For the text-containing cell, return its midpoint in [x, y] coordinate format. 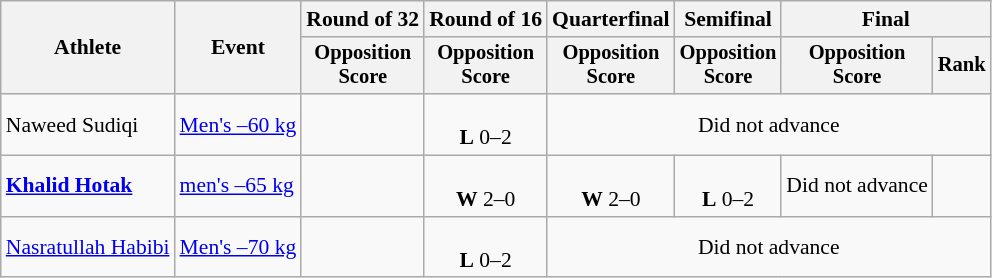
Quarterfinal [611, 19]
Round of 32 [362, 19]
men's –65 kg [238, 186]
Final [886, 19]
Rank [962, 66]
Round of 16 [486, 19]
Men's –60 kg [238, 124]
Naweed Sudiqi [88, 124]
Event [238, 48]
Semifinal [728, 19]
Athlete [88, 48]
Khalid Hotak [88, 186]
Nasratullah Habibi [88, 248]
Men's –70 kg [238, 248]
